Scan for the cell matching the given text and deliver its (X, Y) coordinate at center. 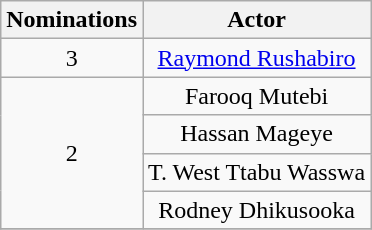
T. West Ttabu Wasswa (256, 172)
Rodney Dhikusooka (256, 210)
Hassan Mageye (256, 134)
2 (72, 153)
3 (72, 58)
Raymond Rushabiro (256, 58)
Farooq Mutebi (256, 96)
Actor (256, 20)
Nominations (72, 20)
